Scan for the cell matching the given text and deliver its [x, y] coordinate at center. 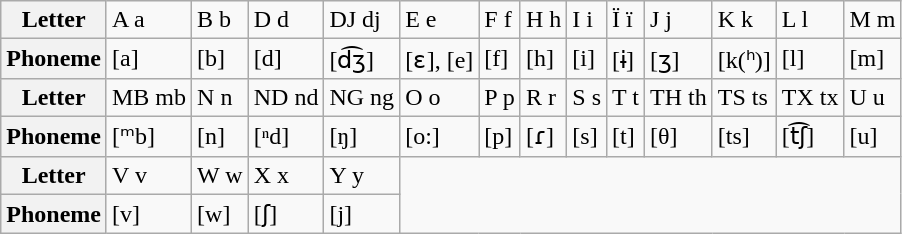
J j [678, 20]
U u [872, 97]
[o:] [440, 136]
[i] [587, 59]
[l] [810, 59]
M m [872, 20]
[t͡ʃ] [810, 136]
[w] [220, 214]
MB mb [148, 97]
P p [500, 97]
[ɨ] [626, 59]
[m] [872, 59]
N n [220, 97]
[ᵐb] [148, 136]
[f] [500, 59]
TH th [678, 97]
TS ts [744, 97]
[θ] [678, 136]
[j] [362, 214]
[k(ʰ)] [744, 59]
F f [500, 20]
DJ dj [362, 20]
[d͡ʒ] [362, 59]
[ɛ], [e] [440, 59]
[h] [543, 59]
H h [543, 20]
[s] [587, 136]
Y y [362, 175]
[ʒ] [678, 59]
[n] [220, 136]
Ï ï [626, 20]
R r [543, 97]
[ŋ] [362, 136]
L l [810, 20]
[a] [148, 59]
S s [587, 97]
[b] [220, 59]
T t [626, 97]
D d [286, 20]
V v [148, 175]
X x [286, 175]
K k [744, 20]
[t] [626, 136]
E e [440, 20]
[ts] [744, 136]
[ɾ] [543, 136]
A a [148, 20]
[v] [148, 214]
[ʃ] [286, 214]
B b [220, 20]
W w [220, 175]
TX tx [810, 97]
[d] [286, 59]
[u] [872, 136]
[p] [500, 136]
O o [440, 97]
NG ng [362, 97]
[ⁿd] [286, 136]
ND nd [286, 97]
I i [587, 20]
